Pinpoint the cell where the given text exists, returning its [X, Y] midpoint coordinate. 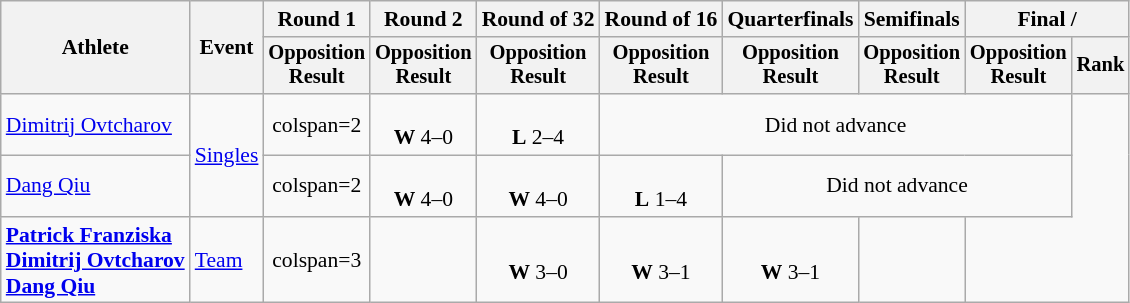
Rank [1101, 66]
Round of 16 [662, 19]
Dimitrij Ovtcharov [96, 124]
Round 2 [424, 19]
Quarterfinals [790, 19]
L 1–4 [662, 186]
Singles [227, 155]
Dang Qiu [96, 186]
Athlete [96, 48]
Event [227, 48]
Semifinals [912, 19]
Round 1 [316, 19]
Round of 32 [538, 19]
Final / [1047, 19]
L 2–4 [538, 124]
